Determine the (x, y) coordinate at the center of the cell enclosing the given text.  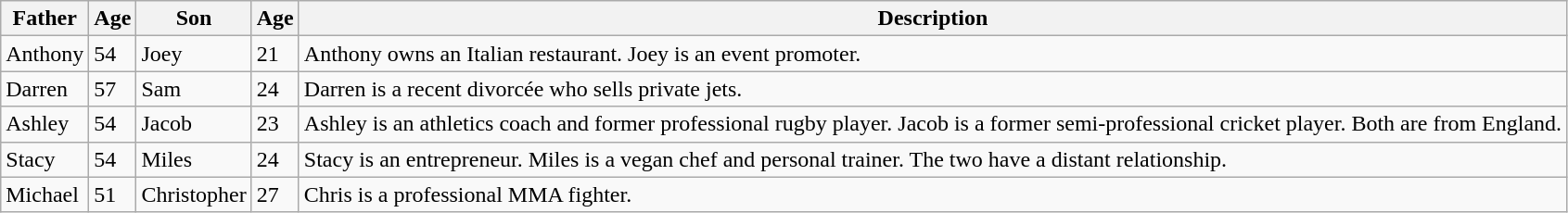
Father (45, 19)
Anthony owns an Italian restaurant. Joey is an event promoter. (933, 54)
Jacob (194, 124)
21 (274, 54)
27 (274, 194)
Son (194, 19)
Miles (194, 159)
Darren (45, 89)
Ashley (45, 124)
Joey (194, 54)
51 (113, 194)
Description (933, 19)
23 (274, 124)
Stacy is an entrepreneur. Miles is a vegan chef and personal trainer. The two have a distant relationship. (933, 159)
Sam (194, 89)
Christopher (194, 194)
Michael (45, 194)
57 (113, 89)
Chris is a professional MMA fighter. (933, 194)
Darren is a recent divorcée who sells private jets. (933, 89)
Ashley is an athletics coach and former professional rugby player. Jacob is a former semi-professional cricket player. Both are from England. (933, 124)
Anthony (45, 54)
Stacy (45, 159)
